Output the (X, Y) coordinate of the center of the cell containing the given text.  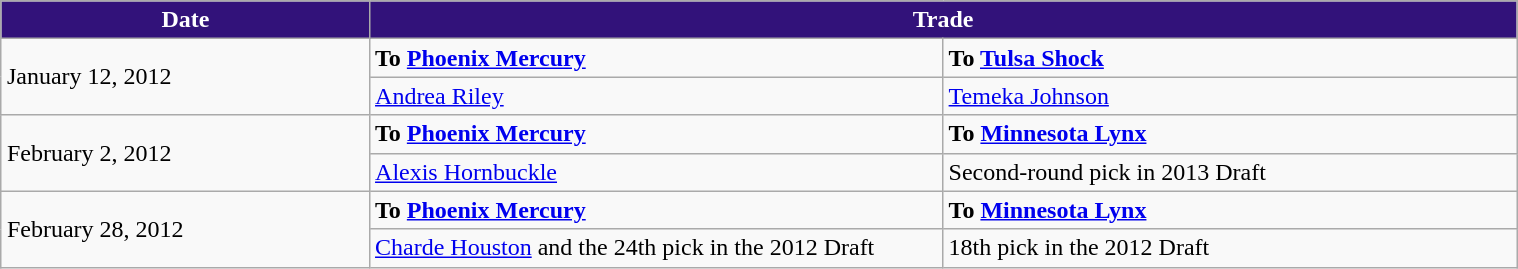
Trade (944, 20)
Second-round pick in 2013 Draft (1230, 172)
February 2, 2012 (185, 153)
Charde Houston and the 24th pick in the 2012 Draft (657, 248)
To Tulsa Shock (1230, 58)
18th pick in the 2012 Draft (1230, 248)
February 28, 2012 (185, 229)
Date (185, 20)
Alexis Hornbuckle (657, 172)
Andrea Riley (657, 96)
January 12, 2012 (185, 77)
Temeka Johnson (1230, 96)
